Capture the cell that displays the provided text and extract its [X, Y] central coordinate. 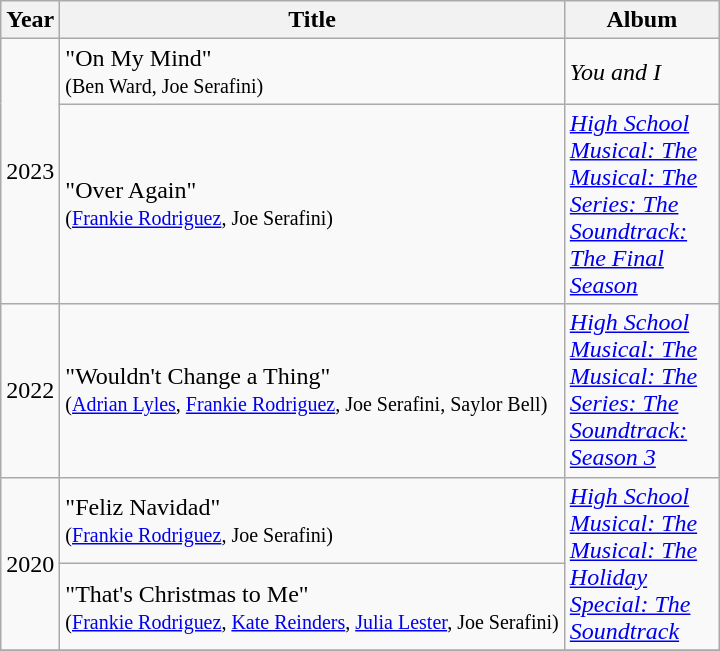
Title [312, 20]
You and I [642, 72]
"Over Again" (Frankie Rodriguez, Joe Serafini) [312, 204]
2023 [30, 172]
High School Musical: The Musical: The Holiday Special: The Soundtrack [642, 564]
"Wouldn't Change a Thing" (Adrian Lyles, Frankie Rodriguez, Joe Serafini, Saylor Bell) [312, 390]
2022 [30, 390]
High School Musical: The Musical: The Series: The Soundtrack: Season 3 [642, 390]
High School Musical: The Musical: The Series: The Soundtrack: The Final Season [642, 204]
"On My Mind" (Ben Ward, Joe Serafini) [312, 72]
Year [30, 20]
"That's Christmas to Me" (Frankie Rodriguez, Kate Reinders, Julia Lester, Joe Serafini) [312, 608]
2020 [30, 564]
"Feliz Navidad" (Frankie Rodriguez, Joe Serafini) [312, 520]
Album [642, 20]
